Identify which cell holds the provided text, then report its (x, y) central coordinate. 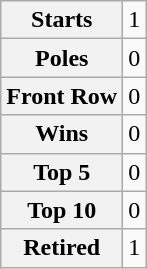
Front Row (62, 96)
Top 10 (62, 210)
Wins (62, 134)
Top 5 (62, 172)
Retired (62, 248)
Starts (62, 20)
Poles (62, 58)
